For the text-containing cell, return its midpoint in [x, y] coordinate format. 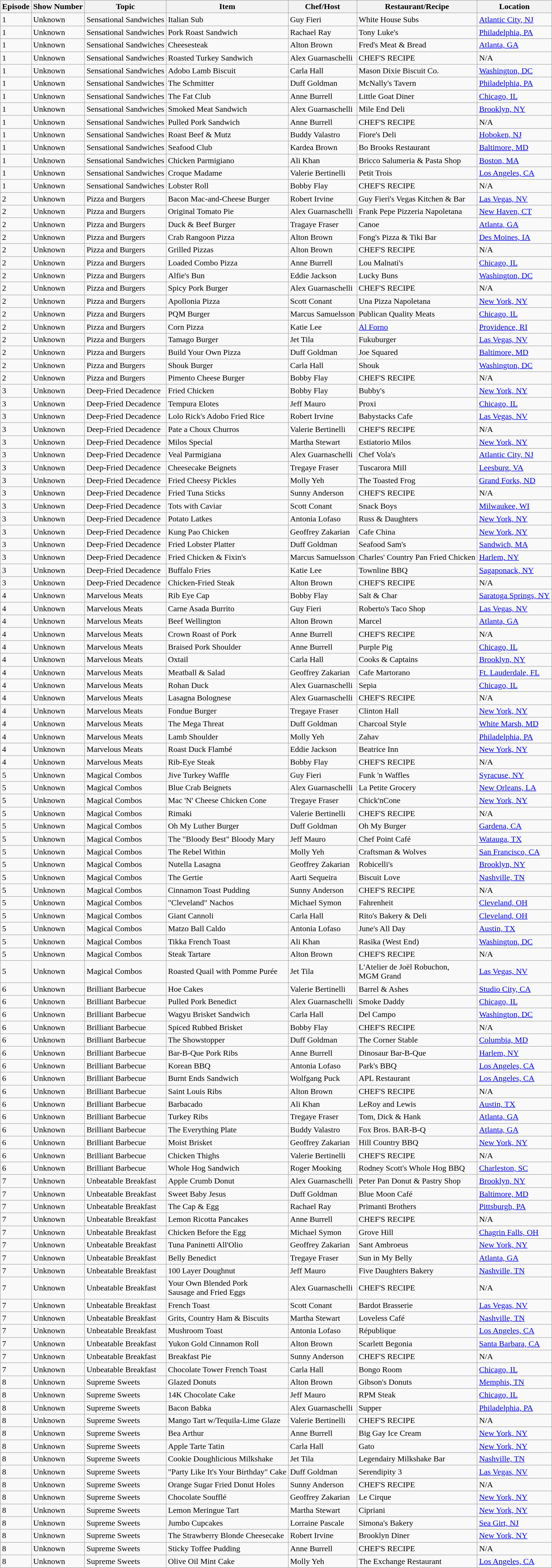
Charleston, SC [515, 1168]
Shouk Burger [227, 365]
Sandwich, MA [515, 544]
Dinosaur Bar-B-Que [417, 1053]
Fried Cheesy Pickles [227, 480]
Fox Bros. BAR-B-Q [417, 1130]
Seafood Sam's [417, 544]
Cheesecake Beignets [227, 468]
Babystacks Cafe [417, 416]
Chicken Before the Egg [227, 1232]
Smoked Meat Sandwich [227, 109]
The Exchange Restaurant [417, 1561]
L'Atelier de Joël Robuchon, MGM Grand [417, 972]
Topic [125, 7]
Duck & Beef Burger [227, 224]
Item [227, 7]
Robicelli's [417, 865]
Pulled Pork Benedict [227, 1002]
Alfie's Bun [227, 276]
June's All Day [417, 928]
Sea Girt, NJ [515, 1523]
Kardea Brown [323, 147]
The Fat Club [227, 96]
Barbacado [227, 1104]
Townline BBQ [417, 570]
Biscuit Love [417, 877]
Bricco Salumeria & Pasta Shop [417, 160]
Roberto's Taco Shop [417, 609]
Roasted Turkey Sandwich [227, 58]
Fong's Pizza & Tiki Bar [417, 237]
Rasika (West End) [417, 941]
Restaurant/Recipe [417, 7]
Marcel [417, 621]
Milwaukee, WI [515, 506]
Little Goat Diner [417, 96]
Fondue Burger [227, 711]
Beef Wellington [227, 621]
Supper [417, 1408]
Steak Tartare [227, 954]
Loaded Combo Pizza [227, 263]
Cooks & Captains [417, 660]
Bardot Brasserie [417, 1305]
Chef/Host [323, 7]
RPM Steak [417, 1395]
Tots with Caviar [227, 506]
Tuna Paninetti All'Olio [227, 1245]
Hill Country BBQ [417, 1142]
Pulled Pork Sandwich [227, 122]
Oxtail [227, 660]
The "Bloody Best" Bloody Mary [227, 839]
Memphis, TN [515, 1382]
Yukon Gold Cinnamon Roll [227, 1344]
Russ & Daughters [417, 519]
Brooklyn Diner [417, 1536]
Cinnamon Toast Pudding [227, 890]
Salt & Char [417, 596]
Simona's Bakery [417, 1523]
McNally's Tavern [417, 83]
Olive Oil Mint Cake [227, 1561]
Primanti Brothers [417, 1207]
Shouk [417, 365]
Oh My Luther Burger [227, 826]
Sun in My Belly [417, 1258]
Chick'nCone [417, 801]
Chagrin Falls, OH [515, 1232]
Wagyu Brisket Sandwich [227, 1015]
Sticky Toffee Pudding [227, 1548]
Chef Point Café [417, 839]
Italian Sub [227, 20]
Beatrice Inn [417, 749]
Rimaki [227, 813]
The Everything Plate [227, 1130]
Funk 'n Waffles [417, 775]
Tikka French Toast [227, 941]
Peter Pan Donut & Pastry Shop [417, 1181]
Bar-B-Que Pork Ribs [227, 1053]
San Francisco, CA [515, 852]
Columbia, MD [515, 1040]
Tuscarora Mill [417, 468]
Estiatorio Milos [417, 442]
Del Campo [417, 1015]
The Schmitter [227, 83]
Nutella Lasagna [227, 865]
Leesburg, VA [515, 468]
White House Subs [417, 20]
Mac 'N' Cheese Chicken Cone [227, 801]
14K Chocolate Cake [227, 1395]
Potato Latkes [227, 519]
Original Tomato Pie [227, 212]
Chocolate Soufflé [227, 1497]
Lamb Shoulder [227, 736]
Lorraine Pascale [323, 1523]
Des Moines, IA [515, 237]
Mushroom Toast [227, 1331]
Croque Madame [227, 173]
Belly Benedict [227, 1258]
Loveless Café [417, 1318]
Petit Trois [417, 173]
Pate a Choux Churros [227, 429]
PQM Burger [227, 314]
Serendipity 3 [417, 1472]
Fahrenheit [417, 903]
Veal Parmigiana [227, 455]
Tragaye Fraser [323, 224]
Gato [417, 1446]
Lobster Roll [227, 186]
Korean BBQ [227, 1066]
Rohan Duck [227, 685]
Pork Roast Sandwich [227, 32]
Chicken Thighs [227, 1155]
Craftsman & Wolves [417, 852]
Providence, RI [515, 327]
Publican Quality Meats [417, 314]
Scarlett Begonia [417, 1344]
"Cleveland" Nachos [227, 903]
Hoboken, NJ [515, 135]
Tony Luke's [417, 32]
Burnt Ends Sandwich [227, 1079]
Mason Dixie Biscuit Co. [417, 71]
Tom, Dick & Hank [417, 1117]
Legendairy Milkshake Bar [417, 1459]
Sagaponack, NY [515, 570]
Charcoal Style [417, 724]
The Rebel Within [227, 852]
Corn Pizza [227, 327]
Lolo Rick's Adobo Fried Rice [227, 416]
Bea Arthur [227, 1433]
The Corner Stable [417, 1040]
Chicken-Fried Steak [227, 583]
Mango Tart w/Tequila-Lime Glaze [227, 1421]
Lasagna Bolognese [227, 698]
Cookie Doughlicious Milkshake [227, 1459]
"Party Like It's Your Birthday" Cake [227, 1472]
Kung Pao Chicken [227, 532]
République [417, 1331]
Jive Turkey Waffle [227, 775]
Roast Beef & Mutz [227, 135]
Bacon Babka [227, 1408]
Tamago Burger [227, 339]
Carne Asada Burrito [227, 609]
Braised Pork Shoulder [227, 647]
The Toasted Frog [417, 480]
New Haven, CT [515, 212]
LeRoy and Lewis [417, 1104]
Breakfast Pie [227, 1356]
Proxi [417, 404]
Turkey Ribs [227, 1117]
The Showstopper [227, 1040]
The Strawberry Blonde Cheesecake [227, 1536]
Fried Tuna Sticks [227, 493]
The Gertie [227, 877]
Bo Brooks Restaurant [417, 147]
Milos Special [227, 442]
Crab Rangoon Pizza [227, 237]
Chicken Parmigiano [227, 160]
Fukuburger [417, 339]
Lemon Ricotta Pancakes [227, 1219]
Whole Hog Sandwich [227, 1168]
Apple Crumb Donut [227, 1181]
Gibson's Donuts [417, 1382]
Sepia [417, 685]
Fried Chicken & Fixin's [227, 557]
100 Layer Doughnut [227, 1271]
Cafe Martorano [417, 672]
Aarti Sequeira [323, 877]
Gardena, CA [515, 826]
Big Gay Ice Cream [417, 1433]
Studio City, CA [515, 989]
The Mega Threat [227, 724]
Show Number [58, 7]
Rib Eye Cap [227, 596]
Sweet Baby Jesus [227, 1194]
Wolfgang Puck [323, 1079]
Orange Sugar Fried Donut Holes [227, 1485]
Pimento Cheese Burger [227, 378]
Apple Tarte Tatin [227, 1446]
Bongo Room [417, 1369]
Saratoga Springs, NY [515, 596]
Santa Barbara, CA [515, 1344]
Grilled Pizzas [227, 250]
Bubby's [417, 391]
Chocolate Tower French Toast [227, 1369]
Jumbo Cupcakes [227, 1523]
Roast Duck Flambé [227, 749]
White Marsh, MD [515, 724]
Buffalo Fries [227, 570]
Guy Fieri's Vegas Kitchen & Bar [417, 199]
Canoe [417, 224]
Al Forno [417, 327]
Spicy Pork Burger [227, 288]
Frank Pepe Pizzeria Napoletana [417, 212]
Build Your Own Pizza [227, 352]
French Toast [227, 1305]
Bacon Mac-and-Cheese Burger [227, 199]
Giant Cannoli [227, 916]
Adobo Lamb Biscuit [227, 71]
Lou Malnati's [417, 263]
Rito's Bakery & Deli [417, 916]
Location [515, 7]
Boston, MA [515, 160]
Grove Hill [417, 1232]
Syracuse, NY [515, 775]
Meatball & Salad [227, 672]
Five Daughters Bakery [417, 1271]
Charles' Country Pan Fried Chicken [417, 557]
Cafe China [417, 532]
APL Restaurant [417, 1079]
Ft. Lauderdale, FL [515, 672]
Blue Moon Café [417, 1194]
Roasted Quail with Pomme Purée [227, 972]
Saint Louis Ribs [227, 1091]
Barrel & Ashes [417, 989]
Grand Forks, ND [515, 480]
Rib-Eye Steak [227, 762]
Le Cirque [417, 1497]
Clinton Hall [417, 711]
Spiced Rubbed Brisket [227, 1027]
Lucky Buns [417, 276]
Blue Crab Beignets [227, 788]
Pittsburgh, PA [515, 1207]
Glazed Donuts [227, 1382]
La Petite Grocery [417, 788]
Zahav [417, 736]
Oh My Burger [417, 826]
Episode [16, 7]
Sant Ambroeus [417, 1245]
Grits, Country Ham & Biscuits [227, 1318]
Snack Boys [417, 506]
Roger Mooking [323, 1168]
Apollonia Pizza [227, 301]
Fiore's Deli [417, 135]
Smoke Daddy [417, 1002]
Moist Brisket [227, 1142]
Fried Lobster Platter [227, 544]
Matzo Ball Caldo [227, 928]
Watauga, TX [515, 839]
Fried Chicken [227, 391]
Crown Roast of Pork [227, 634]
Cipriani [417, 1510]
Joe Squared [417, 352]
The Cap & Egg [227, 1207]
Chef Vola's [417, 455]
Tempura Elotes [227, 404]
Mile End Deli [417, 109]
Seafood Club [227, 147]
Park's BBQ [417, 1066]
New Orleans, LA [515, 788]
Rodney Scott's Whole Hog BBQ [417, 1168]
Lemon Meringue Tart [227, 1510]
Your Own Blended PorkSausage and Fried Eggs [227, 1288]
Una Pizza Napoletana [417, 301]
Hoe Cakes [227, 989]
Cheesesteak [227, 45]
Fred's Meat & Bread [417, 45]
Purple Pig [417, 647]
